Determine the (x, y) coordinate at the center of the cell enclosing the given text.  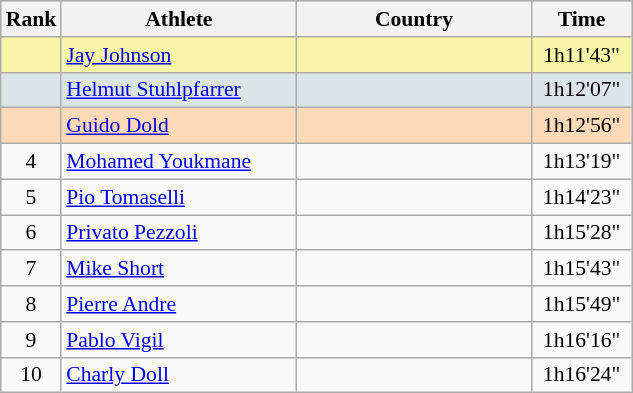
Time (582, 19)
Pablo Vigil (178, 340)
1h15'49" (582, 304)
Athlete (178, 19)
Rank (32, 19)
9 (32, 340)
Mike Short (178, 269)
1h12'56" (582, 126)
1h12'07" (582, 90)
5 (32, 197)
10 (32, 375)
Charly Doll (178, 375)
Pio Tomaselli (178, 197)
Mohamed Youkmane (178, 162)
Privato Pezzoli (178, 233)
Jay Johnson (178, 55)
1h16'24" (582, 375)
1h11'43" (582, 55)
1h15'43" (582, 269)
1h14'23" (582, 197)
7 (32, 269)
Country (414, 19)
1h16'16" (582, 340)
Pierre Andre (178, 304)
1h15'28" (582, 233)
8 (32, 304)
6 (32, 233)
Guido Dold (178, 126)
Helmut Stuhlpfarrer (178, 90)
4 (32, 162)
1h13'19" (582, 162)
